Scan for the cell matching the given text and deliver its [X, Y] coordinate at center. 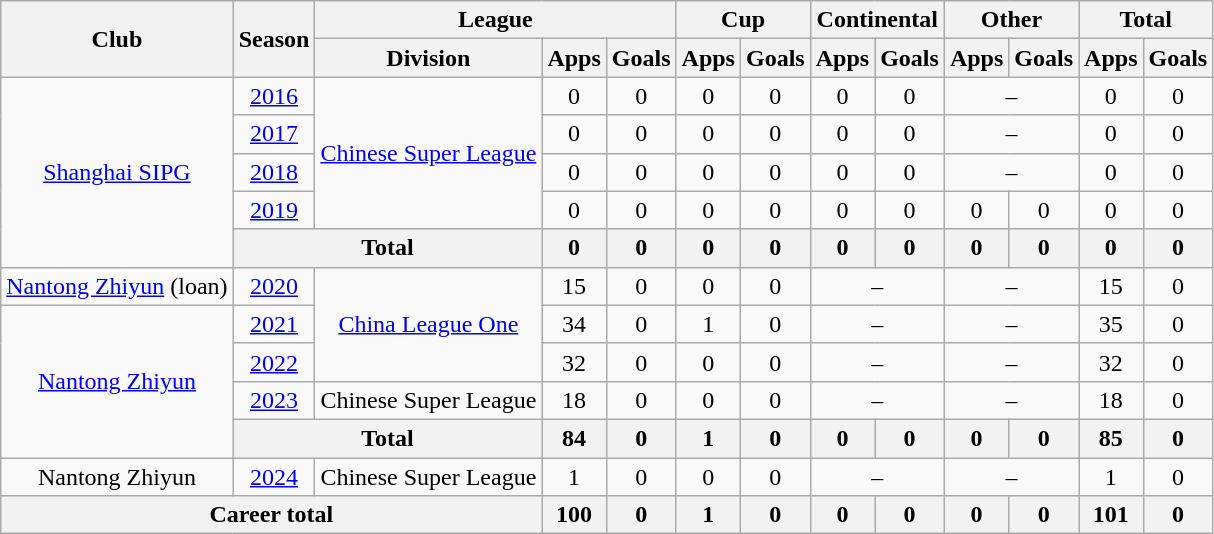
2023 [274, 400]
84 [574, 438]
China League One [428, 324]
Season [274, 39]
Career total [272, 515]
2022 [274, 362]
Cup [743, 20]
Continental [877, 20]
2019 [274, 210]
2017 [274, 134]
101 [1111, 515]
Division [428, 58]
Nantong Zhiyun (loan) [117, 286]
2024 [274, 477]
League [496, 20]
35 [1111, 324]
2018 [274, 172]
Shanghai SIPG [117, 172]
34 [574, 324]
Club [117, 39]
2021 [274, 324]
2016 [274, 96]
85 [1111, 438]
100 [574, 515]
Other [1011, 20]
2020 [274, 286]
